Pinpoint the cell where the given text exists, returning its (X, Y) midpoint coordinate. 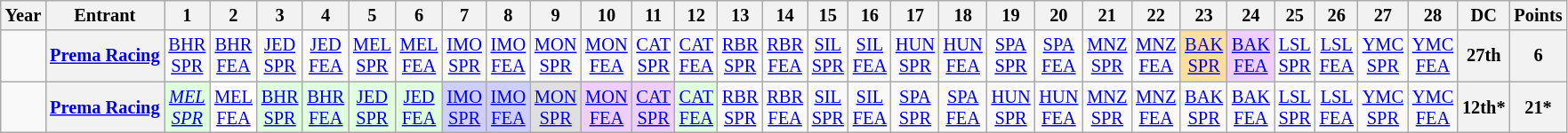
8 (509, 15)
27th (1484, 56)
21* (1538, 107)
7 (464, 15)
20 (1058, 15)
19 (1011, 15)
DC (1484, 15)
Year (23, 15)
14 (784, 15)
27 (1383, 15)
28 (1433, 15)
26 (1337, 15)
12th* (1484, 107)
5 (372, 15)
18 (963, 15)
Points (1538, 15)
3 (280, 15)
15 (828, 15)
11 (654, 15)
9 (555, 15)
24 (1250, 15)
16 (870, 15)
23 (1204, 15)
12 (696, 15)
10 (607, 15)
21 (1106, 15)
1 (187, 15)
25 (1295, 15)
22 (1156, 15)
13 (740, 15)
Entrant (105, 15)
2 (233, 15)
17 (915, 15)
4 (326, 15)
